From the cell containing the given text, extract its center point as (X, Y) coordinate. 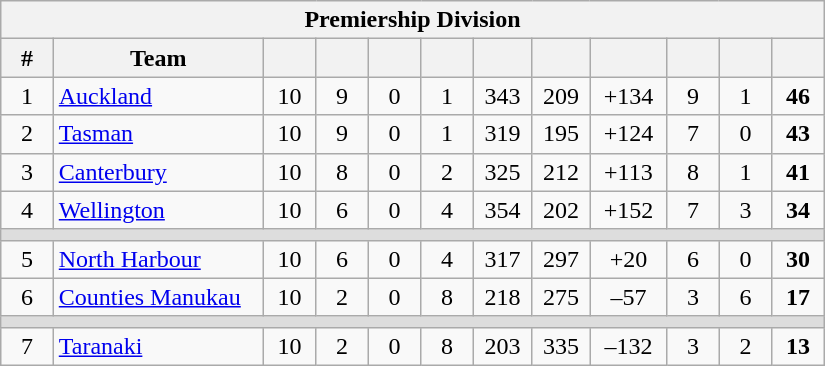
203 (502, 346)
# (27, 58)
–132 (628, 346)
Premiership Division (413, 20)
275 (561, 297)
46 (798, 96)
325 (502, 172)
297 (561, 259)
–57 (628, 297)
Counties Manukau (158, 297)
319 (502, 134)
30 (798, 259)
41 (798, 172)
+113 (628, 172)
335 (561, 346)
Taranaki (158, 346)
+134 (628, 96)
5 (27, 259)
13 (798, 346)
Wellington (158, 210)
Auckland (158, 96)
343 (502, 96)
218 (502, 297)
202 (561, 210)
354 (502, 210)
17 (798, 297)
North Harbour (158, 259)
195 (561, 134)
209 (561, 96)
212 (561, 172)
+124 (628, 134)
+20 (628, 259)
Canterbury (158, 172)
317 (502, 259)
43 (798, 134)
34 (798, 210)
+152 (628, 210)
Team (158, 58)
Tasman (158, 134)
